Search for the cell housing the specified text and yield its (X, Y) center coordinate. 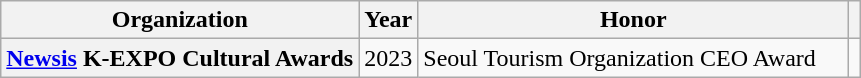
Seoul Tourism Organization CEO Award (634, 58)
Honor (634, 20)
2023 (388, 58)
Organization (180, 20)
Newsis K-EXPO Cultural Awards (180, 58)
Year (388, 20)
